Scan for the cell matching the given text and deliver its (x, y) coordinate at center. 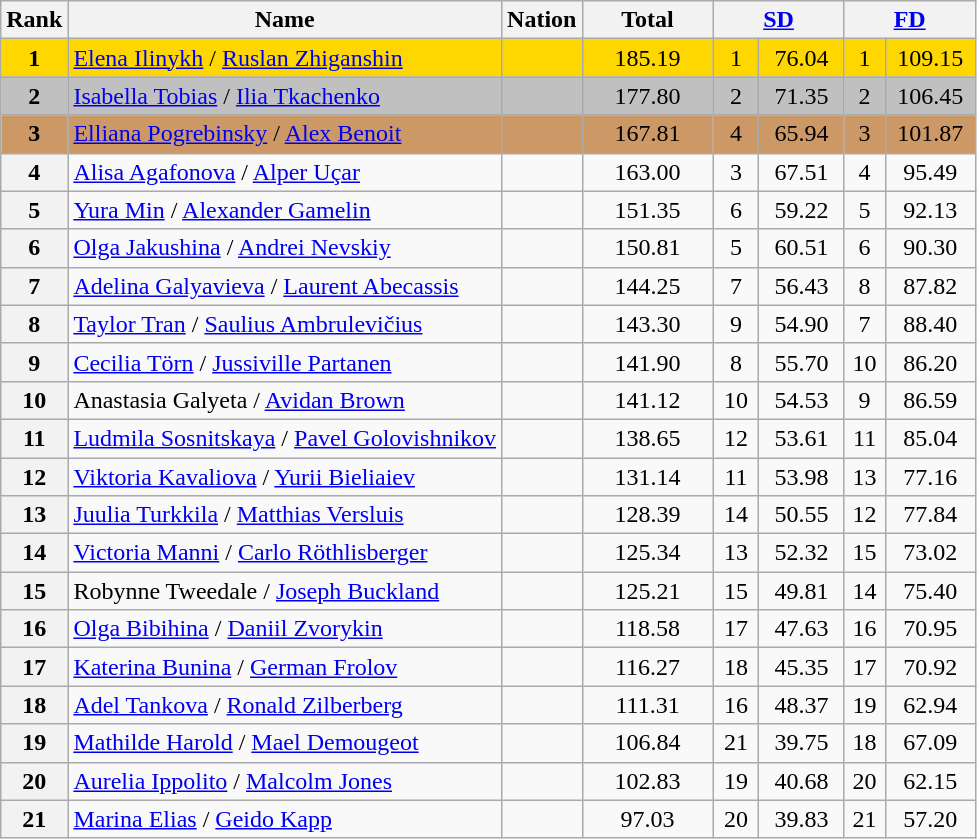
Adelina Galyavieva / Laurent Abecassis (285, 286)
53.61 (802, 438)
Nation (542, 20)
39.83 (802, 819)
Adel Tankova / Ronald Zilberberg (285, 705)
177.80 (648, 96)
65.94 (802, 134)
106.84 (648, 743)
54.90 (802, 324)
Elena Ilinykh / Ruslan Zhiganshin (285, 58)
53.98 (802, 477)
50.55 (802, 515)
Viktoria Kavaliova / Yurii Bieliaiev (285, 477)
Aurelia Ippolito / Malcolm Jones (285, 781)
95.49 (930, 172)
FD (910, 20)
102.83 (648, 781)
163.00 (648, 172)
92.13 (930, 210)
Name (285, 20)
39.75 (802, 743)
167.81 (648, 134)
Anastasia Galyeta / Avidan Brown (285, 400)
Yura Min / Alexander Gamelin (285, 210)
47.63 (802, 629)
138.65 (648, 438)
150.81 (648, 248)
86.20 (930, 362)
90.30 (930, 248)
59.22 (802, 210)
185.19 (648, 58)
Cecilia Törn / Jussiville Partanen (285, 362)
77.84 (930, 515)
88.40 (930, 324)
70.95 (930, 629)
125.34 (648, 553)
Olga Bibihina / Daniil Zvorykin (285, 629)
Taylor Tran / Saulius Ambrulevičius (285, 324)
52.32 (802, 553)
Marina Elias / Geido Kapp (285, 819)
54.53 (802, 400)
128.39 (648, 515)
101.87 (930, 134)
Ludmila Sosnitskaya / Pavel Golovishnikov (285, 438)
Total (648, 20)
Robynne Tweedale / Joseph Buckland (285, 591)
49.81 (802, 591)
85.04 (930, 438)
Isabella Tobias / Ilia Tkachenko (285, 96)
60.51 (802, 248)
97.03 (648, 819)
118.58 (648, 629)
56.43 (802, 286)
40.68 (802, 781)
57.20 (930, 819)
70.92 (930, 667)
77.16 (930, 477)
Katerina Bunina / German Frolov (285, 667)
Olga Jakushina / Andrei Nevskiy (285, 248)
125.21 (648, 591)
Rank (34, 20)
144.25 (648, 286)
109.15 (930, 58)
86.59 (930, 400)
75.40 (930, 591)
48.37 (802, 705)
111.31 (648, 705)
151.35 (648, 210)
106.45 (930, 96)
67.51 (802, 172)
131.14 (648, 477)
SD (778, 20)
62.94 (930, 705)
116.27 (648, 667)
141.12 (648, 400)
Elliana Pogrebinsky / Alex Benoit (285, 134)
71.35 (802, 96)
45.35 (802, 667)
Alisa Agafonova / Alper Uçar (285, 172)
76.04 (802, 58)
Victoria Manni / Carlo Röthlisberger (285, 553)
73.02 (930, 553)
67.09 (930, 743)
62.15 (930, 781)
87.82 (930, 286)
Mathilde Harold / Mael Demougeot (285, 743)
55.70 (802, 362)
141.90 (648, 362)
Juulia Turkkila / Matthias Versluis (285, 515)
143.30 (648, 324)
